Extract the (X, Y) coordinate from the center of the cell holding the provided text.  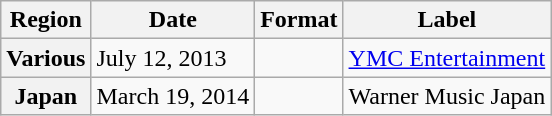
Warner Music Japan (447, 96)
YMC Entertainment (447, 58)
July 12, 2013 (173, 58)
Various (46, 58)
Date (173, 20)
Region (46, 20)
March 19, 2014 (173, 96)
Label (447, 20)
Format (299, 20)
Japan (46, 96)
